Identify which cell holds the provided text, then report its (X, Y) central coordinate. 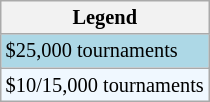
$10/15,000 tournaments (105, 85)
$25,000 tournaments (105, 51)
Legend (105, 17)
